Identify which cell holds the provided text, then report its (X, Y) central coordinate. 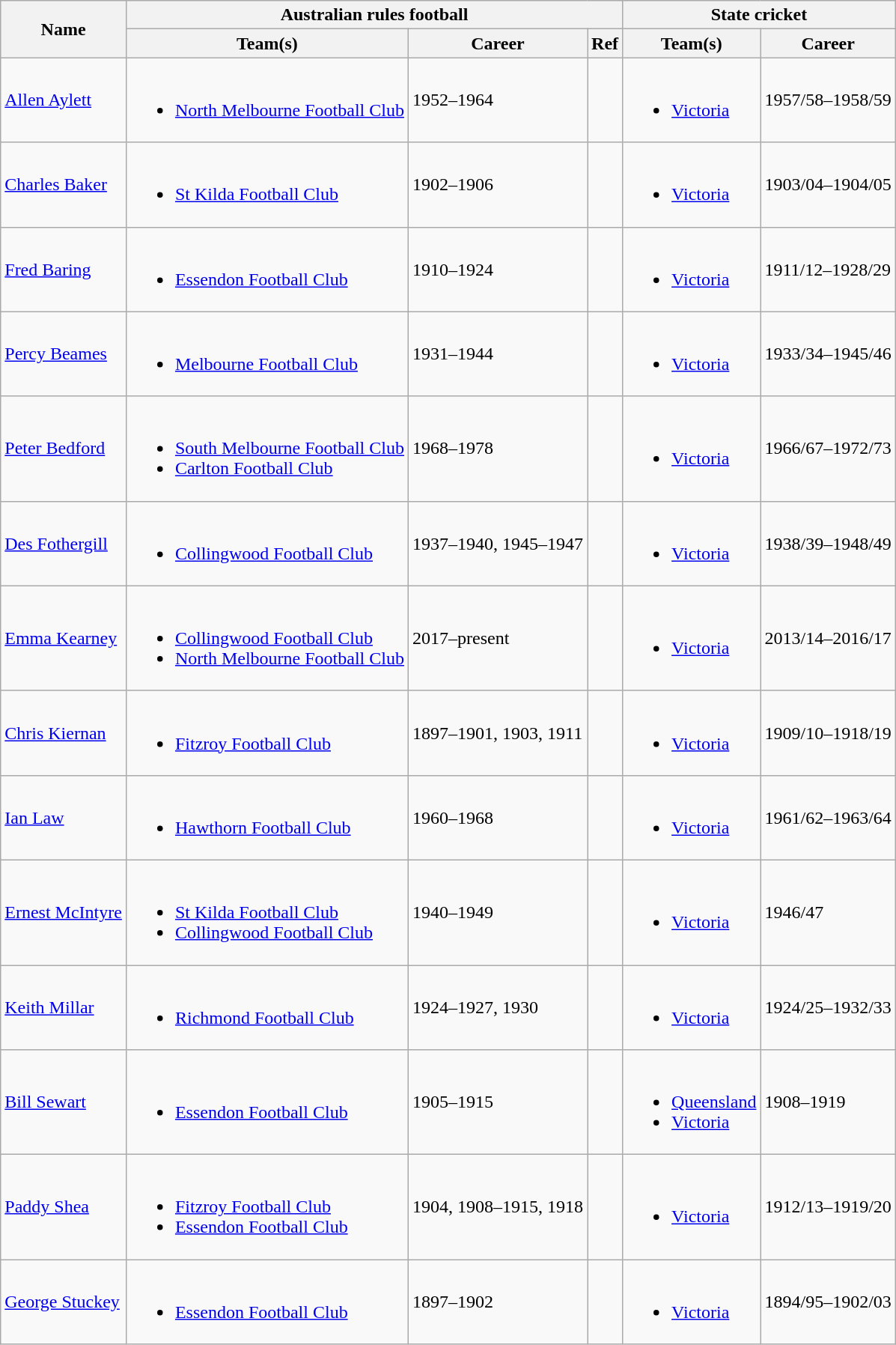
1912/13–1919/20 (828, 1207)
Ref (605, 43)
Fitzroy Football Club (266, 732)
Chris Kiernan (64, 732)
Emma Kearney (64, 638)
1960–1968 (497, 818)
1946/47 (828, 912)
1968–1978 (497, 449)
St Kilda Football Club (266, 184)
QueenslandVictoria (692, 1102)
1940–1949 (497, 912)
George Stuckey (64, 1302)
South Melbourne Football ClubCarlton Football Club (266, 449)
Hawthorn Football Club (266, 818)
Collingwood Football ClubNorth Melbourne Football Club (266, 638)
St Kilda Football ClubCollingwood Football Club (266, 912)
Allen Aylett (64, 100)
Peter Bedford (64, 449)
2013/14–2016/17 (828, 638)
1908–1919 (828, 1102)
2017–present (497, 638)
Richmond Football Club (266, 1007)
1931–1944 (497, 353)
Fred Baring (64, 270)
1902–1906 (497, 184)
1938/39–1948/49 (828, 544)
Ian Law (64, 818)
1937–1940, 1945–1947 (497, 544)
1904, 1908–1915, 1918 (497, 1207)
1910–1924 (497, 270)
Name (64, 29)
1911/12–1928/29 (828, 270)
Percy Beames (64, 353)
Charles Baker (64, 184)
1909/10–1918/19 (828, 732)
1924/25–1932/33 (828, 1007)
1903/04–1904/05 (828, 184)
1961/62–1963/64 (828, 818)
1966/67–1972/73 (828, 449)
1957/58–1958/59 (828, 100)
1897–1901, 1903, 1911 (497, 732)
Collingwood Football Club (266, 544)
Des Fothergill (64, 544)
Australian rules football (374, 15)
1924–1927, 1930 (497, 1007)
Ernest McIntyre (64, 912)
State cricket (759, 15)
1897–1902 (497, 1302)
Melbourne Football Club (266, 353)
Paddy Shea (64, 1207)
North Melbourne Football Club (266, 100)
Bill Sewart (64, 1102)
Keith Millar (64, 1007)
1894/95–1902/03 (828, 1302)
1933/34–1945/46 (828, 353)
Fitzroy Football ClubEssendon Football Club (266, 1207)
1952–1964 (497, 100)
1905–1915 (497, 1102)
